From the cell containing the given text, extract its center point as [x, y] coordinate. 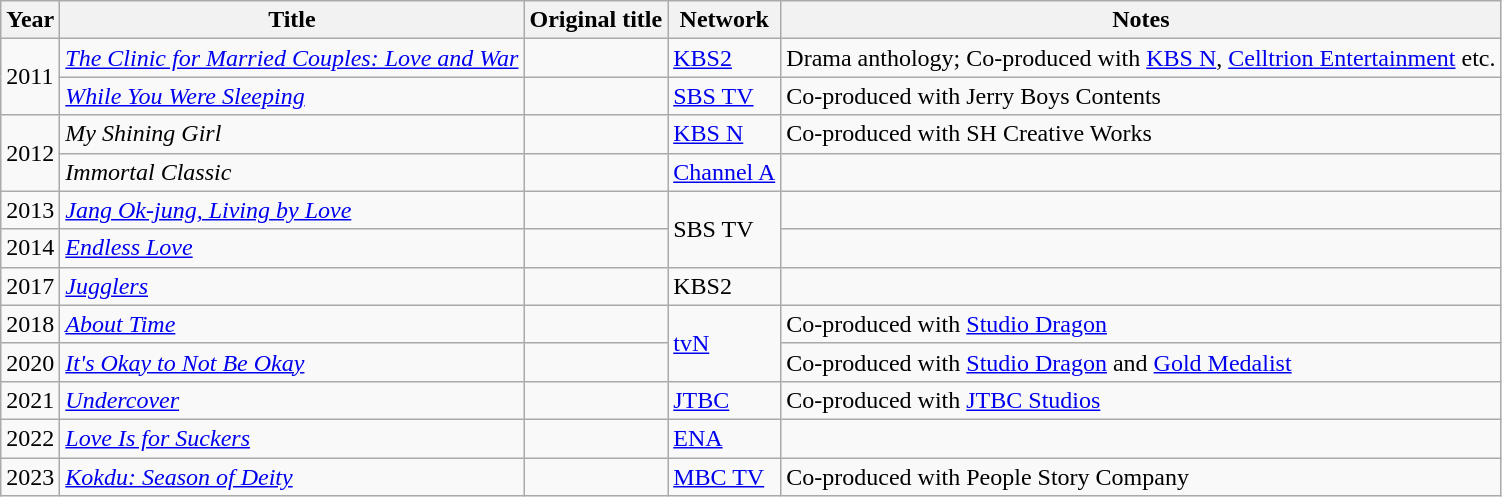
2020 [30, 362]
Co-produced with Jerry Boys Contents [1141, 96]
2022 [30, 438]
Immortal Classic [292, 172]
tvN [724, 343]
2011 [30, 77]
2018 [30, 324]
2014 [30, 248]
MBC TV [724, 477]
Year [30, 20]
Co-produced with SH Creative Works [1141, 134]
2013 [30, 210]
2017 [30, 286]
Co-produced with People Story Company [1141, 477]
It's Okay to Not Be Okay [292, 362]
Notes [1141, 20]
JTBC [724, 400]
Network [724, 20]
ENA [724, 438]
While You Were Sleeping [292, 96]
About Time [292, 324]
Original title [596, 20]
Channel A [724, 172]
Co-produced with JTBC Studios [1141, 400]
Co-produced with Studio Dragon and Gold Medalist [1141, 362]
The Clinic for Married Couples: Love and War [292, 58]
Jang Ok-jung, Living by Love [292, 210]
Co-produced with Studio Dragon [1141, 324]
My Shining Girl [292, 134]
Title [292, 20]
Drama anthology; Co-produced with KBS N, Celltrion Entertainment etc. [1141, 58]
Endless Love [292, 248]
Love Is for Suckers [292, 438]
2023 [30, 477]
Undercover [292, 400]
2012 [30, 153]
Jugglers [292, 286]
2021 [30, 400]
Kokdu: Season of Deity [292, 477]
KBS N [724, 134]
